Pinpoint the cell where the given text exists, returning its (X, Y) midpoint coordinate. 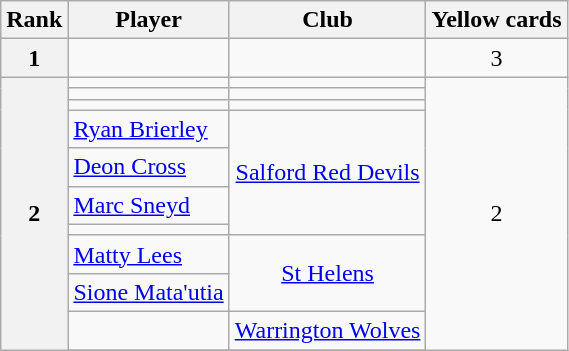
Salford Red Devils (328, 172)
1 (34, 58)
Deon Cross (148, 167)
Club (328, 20)
Rank (34, 20)
Marc Sneyd (148, 205)
Matty Lees (148, 254)
Sione Mata'utia (148, 292)
Ryan Brierley (148, 129)
St Helens (328, 273)
Warrington Wolves (328, 330)
3 (496, 58)
Yellow cards (496, 20)
Player (148, 20)
